Capture the cell that displays the provided text and extract its (x, y) central coordinate. 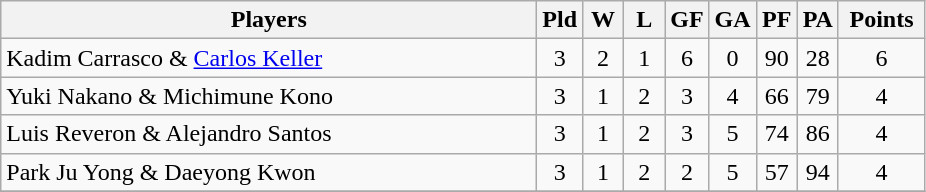
Pld (560, 20)
PA (818, 20)
GF (687, 20)
0 (732, 58)
W (604, 20)
GA (732, 20)
94 (818, 172)
86 (818, 134)
79 (818, 96)
28 (818, 58)
Players (269, 20)
Points (881, 20)
Luis Reveron & Alejandro Santos (269, 134)
74 (776, 134)
66 (776, 96)
Yuki Nakano & Michimune Kono (269, 96)
90 (776, 58)
Kadim Carrasco & Carlos Keller (269, 58)
L (644, 20)
Park Ju Yong & Daeyong Kwon (269, 172)
PF (776, 20)
57 (776, 172)
